From the cell containing the given text, extract its center point as [x, y] coordinate. 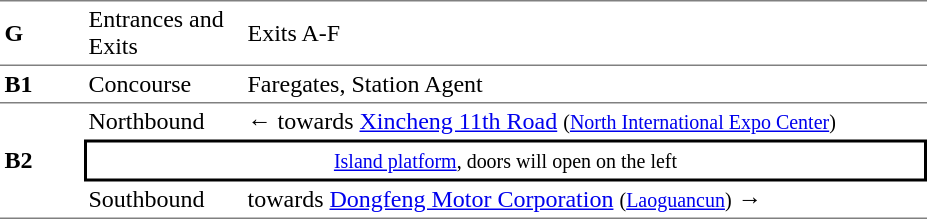
G [42, 33]
Faregates, Station Agent [585, 85]
Exits A-F [585, 33]
Northbound [164, 122]
Island platform, doors will open on the left [506, 161]
← towards Xincheng 11th Road (North International Expo Center) [585, 122]
Concourse [164, 85]
Entrances and Exits [164, 33]
B1 [42, 85]
